Detect which cell encompasses the target text, then output its (x, y) center coordinate. 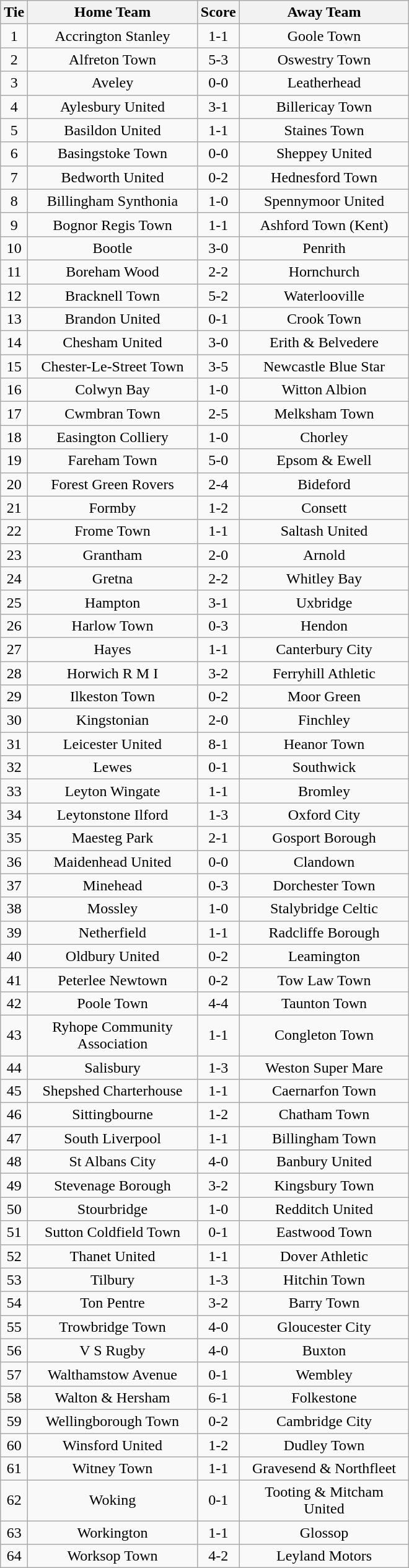
61 (14, 1469)
Hednesford Town (324, 177)
50 (14, 1209)
Thanet United (113, 1256)
Leytonstone Ilford (113, 815)
Uxbridge (324, 602)
Grantham (113, 555)
Caernarfon Town (324, 1091)
Wellingborough Town (113, 1421)
Aylesbury United (113, 107)
Glossop (324, 1533)
62 (14, 1500)
53 (14, 1280)
Easington Colliery (113, 437)
Hornchurch (324, 272)
Witney Town (113, 1469)
Heanor Town (324, 744)
13 (14, 319)
46 (14, 1115)
Salisbury (113, 1067)
Congleton Town (324, 1035)
38 (14, 909)
8 (14, 201)
Worksop Town (113, 1556)
14 (14, 343)
Finchley (324, 720)
59 (14, 1421)
Chesham United (113, 343)
Dudley Town (324, 1445)
Sheppey United (324, 154)
31 (14, 744)
Whitley Bay (324, 578)
11 (14, 272)
41 (14, 980)
Stourbridge (113, 1209)
26 (14, 626)
Bedworth United (113, 177)
Formby (113, 508)
Oldbury United (113, 956)
Away Team (324, 12)
1 (14, 36)
Leicester United (113, 744)
Kingsbury Town (324, 1185)
Score (218, 12)
Peterlee Newtown (113, 980)
Canterbury City (324, 649)
Bromley (324, 791)
Crook Town (324, 319)
Banbury United (324, 1162)
Horwich R M I (113, 673)
15 (14, 366)
Melksham Town (324, 414)
Billericay Town (324, 107)
3-5 (218, 366)
Cambridge City (324, 1421)
Oxford City (324, 815)
7 (14, 177)
45 (14, 1091)
Moor Green (324, 697)
Tilbury (113, 1280)
Poole Town (113, 1003)
Leamington (324, 956)
Kingstonian (113, 720)
2-1 (218, 838)
Aveley (113, 83)
Bracknell Town (113, 296)
44 (14, 1067)
Erith & Belvedere (324, 343)
12 (14, 296)
Colwyn Bay (113, 390)
30 (14, 720)
Redditch United (324, 1209)
Saltash United (324, 531)
10 (14, 248)
Consett (324, 508)
5-0 (218, 461)
6 (14, 154)
Wembley (324, 1374)
35 (14, 838)
43 (14, 1035)
27 (14, 649)
47 (14, 1138)
Walton & Hersham (113, 1397)
Gloucester City (324, 1327)
Southwick (324, 768)
40 (14, 956)
Netherfield (113, 932)
Witton Albion (324, 390)
Tow Law Town (324, 980)
Trowbridge Town (113, 1327)
Forest Green Rovers (113, 484)
Epsom & Ewell (324, 461)
Harlow Town (113, 626)
Barry Town (324, 1303)
4-2 (218, 1556)
Radcliffe Borough (324, 932)
Gravesend & Northfleet (324, 1469)
Bognor Regis Town (113, 224)
Sutton Coldfield Town (113, 1233)
2-4 (218, 484)
2 (14, 60)
Brandon United (113, 319)
64 (14, 1556)
Ferryhill Athletic (324, 673)
V S Rugby (113, 1350)
Stevenage Borough (113, 1185)
Cwmbran Town (113, 414)
8-1 (218, 744)
51 (14, 1233)
Winsford United (113, 1445)
58 (14, 1397)
Newcastle Blue Star (324, 366)
Bootle (113, 248)
Chatham Town (324, 1115)
16 (14, 390)
Accrington Stanley (113, 36)
36 (14, 862)
34 (14, 815)
Basingstoke Town (113, 154)
Alfreton Town (113, 60)
Tooting & Mitcham United (324, 1500)
Woking (113, 1500)
Billingham Synthonia (113, 201)
Goole Town (324, 36)
5 (14, 130)
Workington (113, 1533)
Billingham Town (324, 1138)
Weston Super Mare (324, 1067)
South Liverpool (113, 1138)
23 (14, 555)
32 (14, 768)
29 (14, 697)
Hitchin Town (324, 1280)
Ryhope Community Association (113, 1035)
Stalybridge Celtic (324, 909)
25 (14, 602)
Leatherhead (324, 83)
17 (14, 414)
Leyland Motors (324, 1556)
6-1 (218, 1397)
Leyton Wingate (113, 791)
Ilkeston Town (113, 697)
42 (14, 1003)
Lewes (113, 768)
Tie (14, 12)
Hayes (113, 649)
Bideford (324, 484)
Buxton (324, 1350)
Frome Town (113, 531)
Dorchester Town (324, 885)
24 (14, 578)
33 (14, 791)
37 (14, 885)
Walthamstow Avenue (113, 1374)
Shepshed Charterhouse (113, 1091)
28 (14, 673)
Fareham Town (113, 461)
Waterlooville (324, 296)
Taunton Town (324, 1003)
Minehead (113, 885)
54 (14, 1303)
Ton Pentre (113, 1303)
Home Team (113, 12)
19 (14, 461)
56 (14, 1350)
18 (14, 437)
52 (14, 1256)
21 (14, 508)
48 (14, 1162)
3 (14, 83)
Eastwood Town (324, 1233)
5-3 (218, 60)
Ashford Town (Kent) (324, 224)
2-5 (218, 414)
Mossley (113, 909)
Hendon (324, 626)
Maidenhead United (113, 862)
Spennymoor United (324, 201)
22 (14, 531)
39 (14, 932)
Chester-Le-Street Town (113, 366)
Basildon United (113, 130)
Oswestry Town (324, 60)
63 (14, 1533)
Boreham Wood (113, 272)
Sittingbourne (113, 1115)
Arnold (324, 555)
Gretna (113, 578)
Hampton (113, 602)
9 (14, 224)
Penrith (324, 248)
Folkestone (324, 1397)
Gosport Borough (324, 838)
Maesteg Park (113, 838)
49 (14, 1185)
Clandown (324, 862)
Chorley (324, 437)
60 (14, 1445)
Dover Athletic (324, 1256)
4-4 (218, 1003)
55 (14, 1327)
Staines Town (324, 130)
20 (14, 484)
5-2 (218, 296)
57 (14, 1374)
4 (14, 107)
St Albans City (113, 1162)
